For the text-containing cell, return its midpoint in (X, Y) coordinate format. 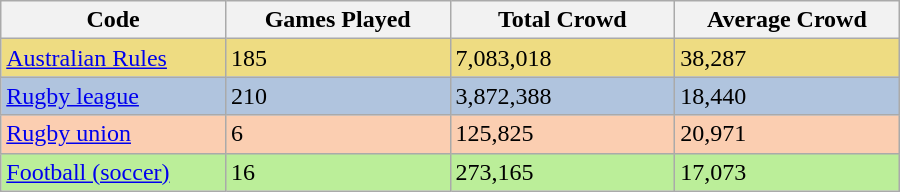
Games Played (338, 20)
Total Crowd (562, 20)
16 (338, 172)
Australian Rules (114, 58)
125,825 (562, 134)
273,165 (562, 172)
Football (soccer) (114, 172)
3,872,388 (562, 96)
17,073 (788, 172)
Rugby union (114, 134)
Average Crowd (788, 20)
38,287 (788, 58)
185 (338, 58)
Code (114, 20)
210 (338, 96)
18,440 (788, 96)
6 (338, 134)
Rugby league (114, 96)
7,083,018 (562, 58)
20,971 (788, 134)
